Scan for the cell matching the given text and deliver its (X, Y) coordinate at center. 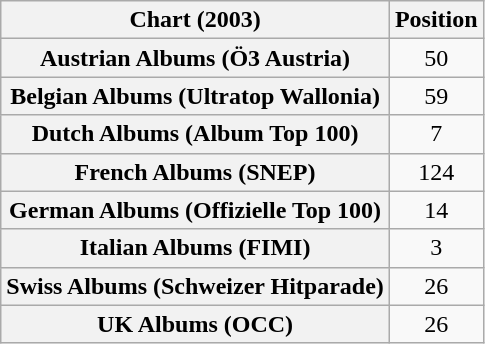
7 (436, 134)
Austrian Albums (Ö3 Austria) (196, 58)
Italian Albums (FIMI) (196, 248)
Position (436, 20)
Chart (2003) (196, 20)
59 (436, 96)
Swiss Albums (Schweizer Hitparade) (196, 286)
3 (436, 248)
50 (436, 58)
German Albums (Offizielle Top 100) (196, 210)
UK Albums (OCC) (196, 324)
124 (436, 172)
French Albums (SNEP) (196, 172)
Belgian Albums (Ultratop Wallonia) (196, 96)
14 (436, 210)
Dutch Albums (Album Top 100) (196, 134)
